Capture the cell that displays the provided text and extract its (X, Y) central coordinate. 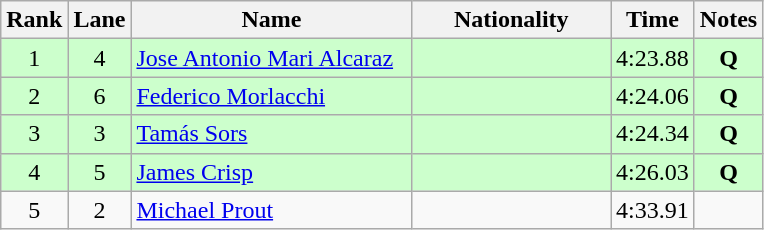
1 (34, 58)
6 (100, 96)
4:23.88 (653, 58)
4:24.34 (653, 134)
Jose Antonio Mari Alcaraz (272, 58)
Michael Prout (272, 210)
Nationality (512, 20)
Notes (728, 20)
4:33.91 (653, 210)
4:24.06 (653, 96)
Rank (34, 20)
Name (272, 20)
James Crisp (272, 172)
4:26.03 (653, 172)
Tamás Sors (272, 134)
Federico Morlacchi (272, 96)
Lane (100, 20)
Time (653, 20)
